Output the (X, Y) coordinate of the center of the cell containing the given text.  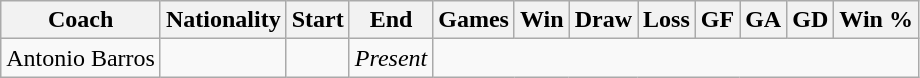
GA (764, 20)
Win (542, 20)
Loss (667, 20)
End (390, 20)
Games (474, 20)
Draw (603, 20)
GF (717, 20)
Coach (81, 20)
Start (318, 20)
Antonio Barros (81, 58)
GD (810, 20)
Nationality (223, 20)
Present (390, 58)
Win % (876, 20)
